Provide the [X, Y] coordinate of the cell's center where the given text is located.  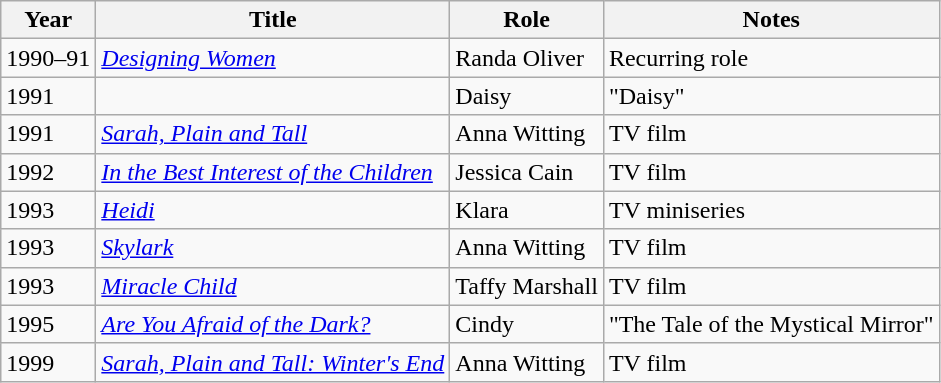
1995 [48, 324]
Sarah, Plain and Tall [273, 134]
1990–91 [48, 58]
Daisy [527, 96]
Miracle Child [273, 286]
1992 [48, 172]
Heidi [273, 210]
Notes [771, 20]
Cindy [527, 324]
Klara [527, 210]
Recurring role [771, 58]
1999 [48, 362]
Randa Oliver [527, 58]
Sarah, Plain and Tall: Winter's End [273, 362]
Skylark [273, 248]
"Daisy" [771, 96]
"The Tale of the Mystical Mirror" [771, 324]
In the Best Interest of the Children [273, 172]
Are You Afraid of the Dark? [273, 324]
Title [273, 20]
Jessica Cain [527, 172]
Role [527, 20]
Year [48, 20]
Taffy Marshall [527, 286]
Designing Women [273, 58]
TV miniseries [771, 210]
